Pinpoint the cell where the given text exists, returning its (x, y) midpoint coordinate. 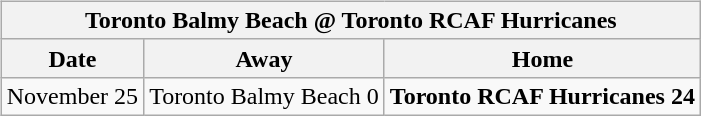
Away (264, 58)
Toronto RCAF Hurricanes 24 (542, 96)
Home (542, 58)
Toronto Balmy Beach 0 (264, 96)
November 25 (72, 96)
Date (72, 58)
Toronto Balmy Beach @ Toronto RCAF Hurricanes (350, 20)
